Detect which cell encompasses the target text, then output its [x, y] center coordinate. 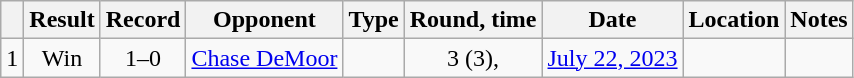
Round, time [473, 20]
Date [612, 20]
3 (3), [473, 58]
1–0 [143, 58]
Record [143, 20]
1 [12, 58]
Notes [819, 20]
Location [734, 20]
Win [62, 58]
Opponent [264, 20]
Type [374, 20]
July 22, 2023 [612, 58]
Chase DeMoor [264, 58]
Result [62, 20]
